Output the (X, Y) coordinate of the center of the cell containing the given text.  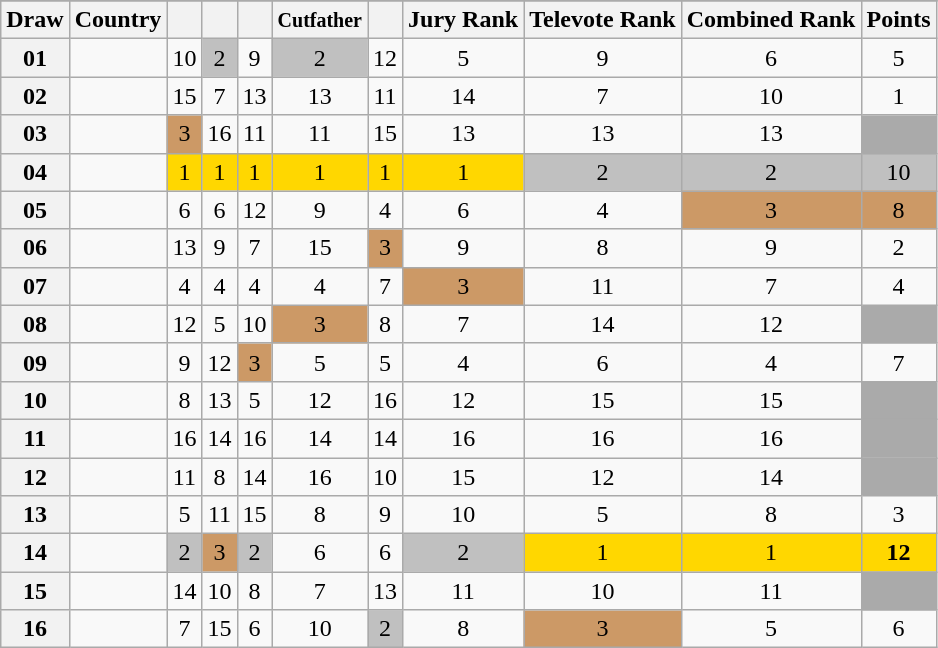
Combined Rank (771, 20)
Points (898, 20)
09 (35, 362)
02 (35, 96)
05 (35, 210)
01 (35, 58)
06 (35, 248)
07 (35, 286)
Cutfather (320, 20)
Country (118, 20)
03 (35, 134)
Draw (35, 20)
Jury Rank (464, 20)
08 (35, 324)
Televote Rank (603, 20)
04 (35, 172)
